Extract the [x, y] coordinate from the center of the cell holding the provided text.  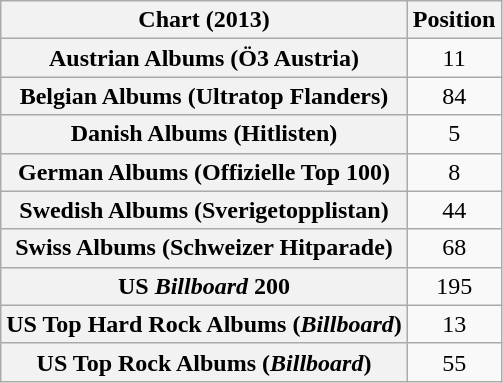
Belgian Albums (Ultratop Flanders) [204, 96]
Chart (2013) [204, 20]
Danish Albums (Hitlisten) [204, 134]
5 [454, 134]
13 [454, 324]
195 [454, 286]
Austrian Albums (Ö3 Austria) [204, 58]
68 [454, 248]
11 [454, 58]
US Top Hard Rock Albums (Billboard) [204, 324]
Swedish Albums (Sverigetopplistan) [204, 210]
55 [454, 362]
44 [454, 210]
US Billboard 200 [204, 286]
8 [454, 172]
US Top Rock Albums (Billboard) [204, 362]
German Albums (Offizielle Top 100) [204, 172]
Swiss Albums (Schweizer Hitparade) [204, 248]
Position [454, 20]
84 [454, 96]
